Provide the [X, Y] coordinate of the cell's center where the given text is located.  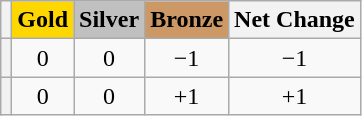
Gold [43, 20]
Net Change [295, 20]
Bronze [187, 20]
Silver [110, 20]
